From the cell containing the given text, extract its center point as [X, Y] coordinate. 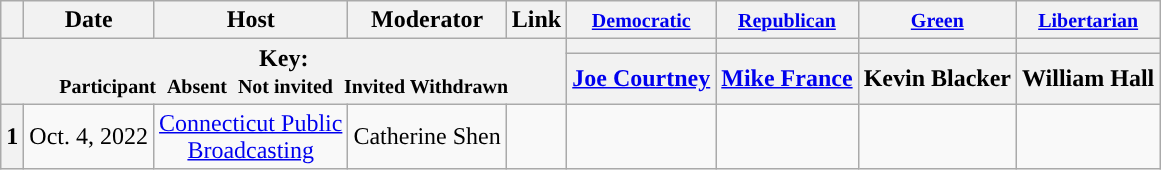
Host [251, 20]
Republican [787, 20]
Connecticut PublicBroadcasting [251, 136]
Green [937, 20]
Moderator [427, 20]
Link [536, 20]
Joe Courtney [642, 78]
Oct. 4, 2022 [89, 136]
1 [12, 136]
Kevin Blacker [937, 78]
William Hall [1088, 78]
Mike France [787, 78]
Libertarian [1088, 20]
Key: Participant Absent Not invited Invited Withdrawn [284, 72]
Democratic [642, 20]
Catherine Shen [427, 136]
Date [89, 20]
